Pinpoint the cell where the given text exists, returning its [X, Y] midpoint coordinate. 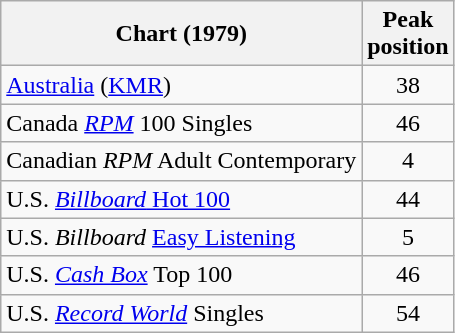
U.S. Record World Singles [182, 313]
Peakposition [408, 34]
U.S. Billboard Easy Listening [182, 237]
44 [408, 199]
5 [408, 237]
Chart (1979) [182, 34]
54 [408, 313]
4 [408, 161]
Canada RPM 100 Singles [182, 123]
Australia (KMR) [182, 85]
U.S. Billboard Hot 100 [182, 199]
Canadian RPM Adult Contemporary [182, 161]
U.S. Cash Box Top 100 [182, 275]
38 [408, 85]
